Capture the cell that displays the provided text and extract its (x, y) central coordinate. 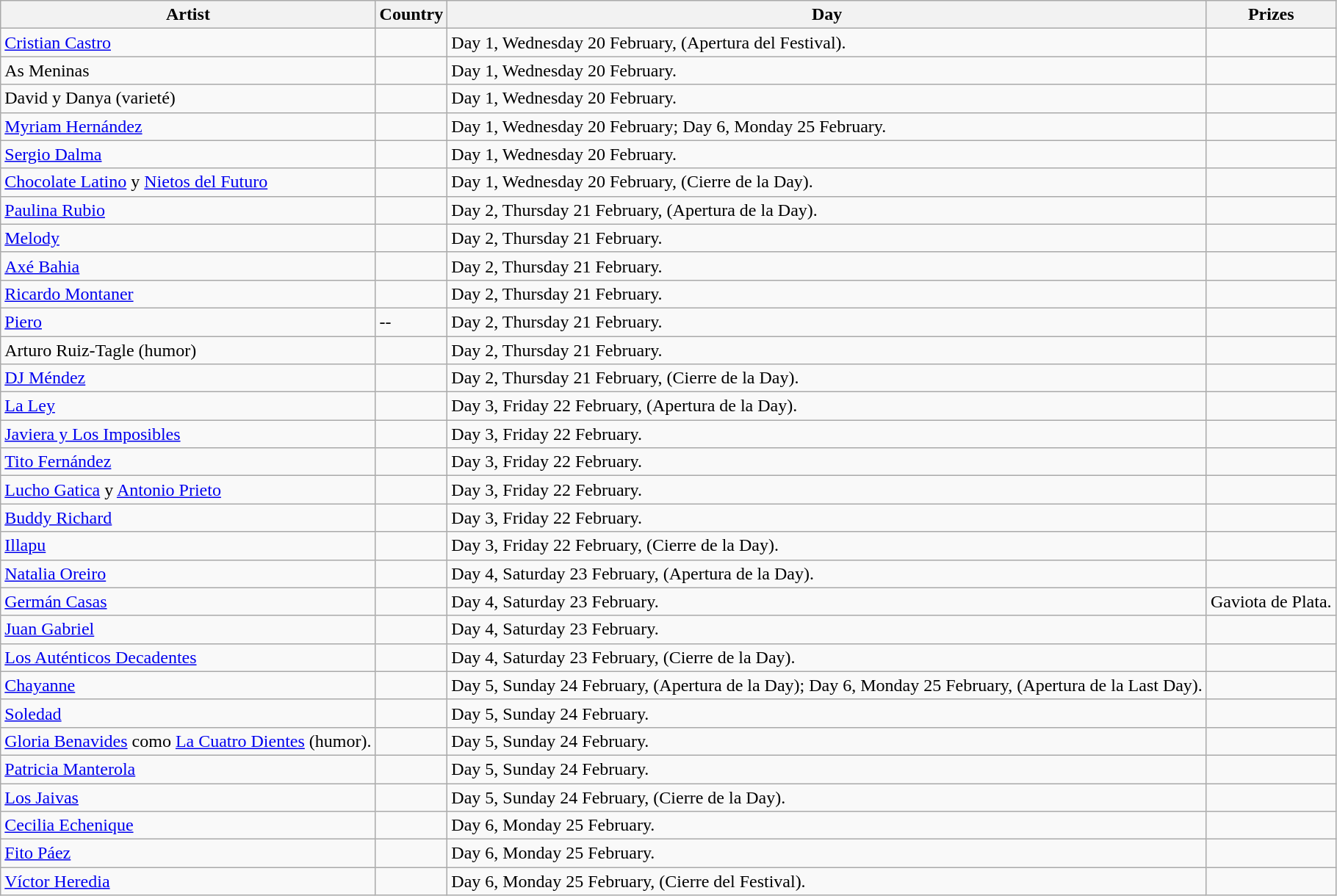
Myriam Hernández (188, 126)
Cristian Castro (188, 43)
Day 5, Sunday 24 February, (Cierre de la Day). (827, 797)
Los Jaivas (188, 797)
Prizes (1271, 15)
Axé Bahia (188, 266)
Day 6, Monday 25 February, (Cierre del Festival). (827, 881)
Melody (188, 238)
Day 4, Saturday 23 February, (Cierre de la Day). (827, 657)
Day 1, Wednesday 20 February; Day 6, Monday 25 February. (827, 126)
Artist (188, 15)
Soledad (188, 713)
Patricia Manterola (188, 769)
David y Danya (varieté) (188, 98)
Juan Gabriel (188, 629)
Arturo Ruiz-Tagle (humor) (188, 350)
As Meninas (188, 71)
Víctor Heredia (188, 881)
Day 1, Wednesday 20 February, (Cierre de la Day). (827, 182)
Day 2, Thursday 21 February, (Cierre de la Day). (827, 378)
Gaviota de Plata. (1271, 601)
Tito Fernández (188, 462)
Piero (188, 322)
Day (827, 15)
Gloria Benavides como La Cuatro Dientes (humor). (188, 741)
Paulina Rubio (188, 210)
Lucho Gatica y Antonio Prieto (188, 490)
-- (411, 322)
Natalia Oreiro (188, 574)
Los Auténticos Decadentes (188, 657)
Chocolate Latino y Nietos del Futuro (188, 182)
Country (411, 15)
Sergio Dalma (188, 154)
DJ Méndez (188, 378)
Day 2, Thursday 21 February, (Apertura de la Day). (827, 210)
Javiera y Los Imposibles (188, 434)
Fito Páez (188, 853)
Day 5, Sunday 24 February, (Apertura de la Day); Day 6, Monday 25 February, (Apertura de la Last Day). (827, 685)
Day 3, Friday 22 February, (Cierre de la Day). (827, 546)
Buddy Richard (188, 518)
Day 4, Saturday 23 February, (Apertura de la Day). (827, 574)
Day 1, Wednesday 20 February, (Apertura del Festival). (827, 43)
La Ley (188, 406)
Cecilia Echenique (188, 825)
Ricardo Montaner (188, 294)
Illapu (188, 546)
Day 3, Friday 22 February, (Apertura de la Day). (827, 406)
Germán Casas (188, 601)
Chayanne (188, 685)
